Detect which cell encompasses the target text, then output its (x, y) center coordinate. 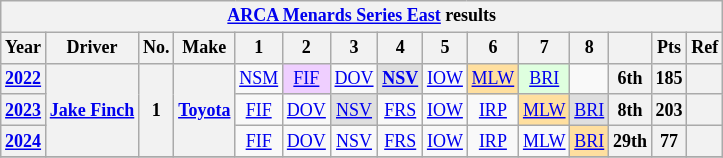
6th (630, 78)
7 (544, 48)
2023 (24, 110)
4 (400, 48)
Pts (669, 48)
185 (669, 78)
2022 (24, 78)
2024 (24, 140)
No. (156, 48)
6 (492, 48)
Ref (705, 48)
203 (669, 110)
2 (307, 48)
Jake Finch (92, 110)
Year (24, 48)
Make (204, 48)
29th (630, 140)
8 (590, 48)
ARCA Menards Series East results (362, 16)
77 (669, 140)
5 (446, 48)
NSM (259, 78)
3 (354, 48)
8th (630, 110)
Driver (92, 48)
Toyota (204, 110)
